Provide the [x, y] coordinate of the cell's center where the given text is located.  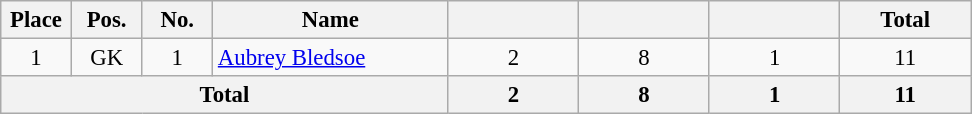
Place [36, 20]
Aubrey Bledsoe [331, 58]
Pos. [106, 20]
No. [178, 20]
Name [331, 20]
GK [106, 58]
